Scan for the cell matching the given text and deliver its (X, Y) coordinate at center. 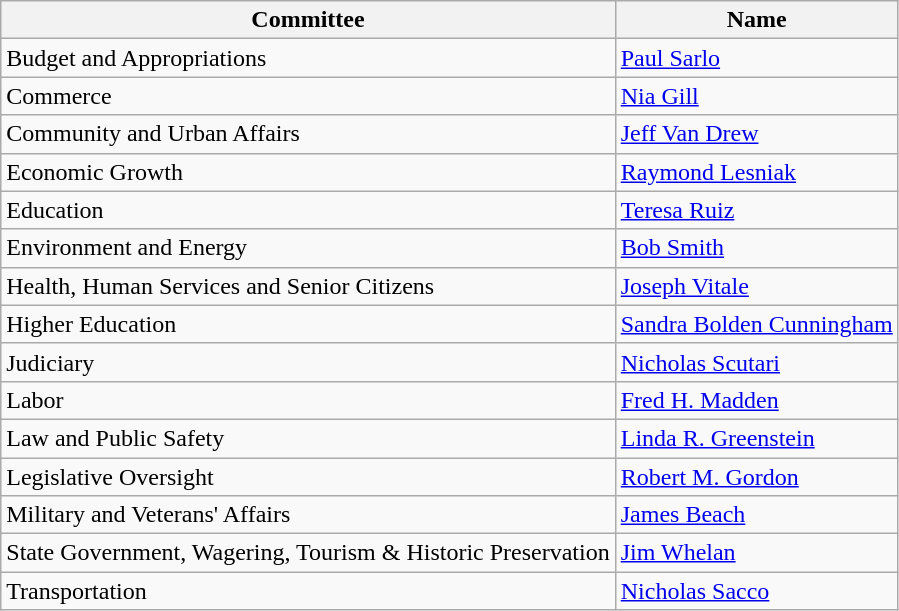
Community and Urban Affairs (308, 134)
Nicholas Sacco (756, 591)
Joseph Vitale (756, 286)
Nia Gill (756, 96)
Jim Whelan (756, 553)
Labor (308, 400)
Fred H. Madden (756, 400)
Linda R. Greenstein (756, 438)
Military and Veterans' Affairs (308, 515)
Higher Education (308, 324)
Judiciary (308, 362)
Sandra Bolden Cunningham (756, 324)
Transportation (308, 591)
Committee (308, 20)
Health, Human Services and Senior Citizens (308, 286)
Legislative Oversight (308, 477)
Paul Sarlo (756, 58)
Economic Growth (308, 172)
James Beach (756, 515)
Commerce (308, 96)
Teresa Ruiz (756, 210)
Environment and Energy (308, 248)
Name (756, 20)
Budget and Appropriations (308, 58)
Education (308, 210)
Nicholas Scutari (756, 362)
Jeff Van Drew (756, 134)
Raymond Lesniak (756, 172)
Robert M. Gordon (756, 477)
Law and Public Safety (308, 438)
Bob Smith (756, 248)
State Government, Wagering, Tourism & Historic Preservation (308, 553)
